Capture the cell that displays the provided text and extract its (X, Y) central coordinate. 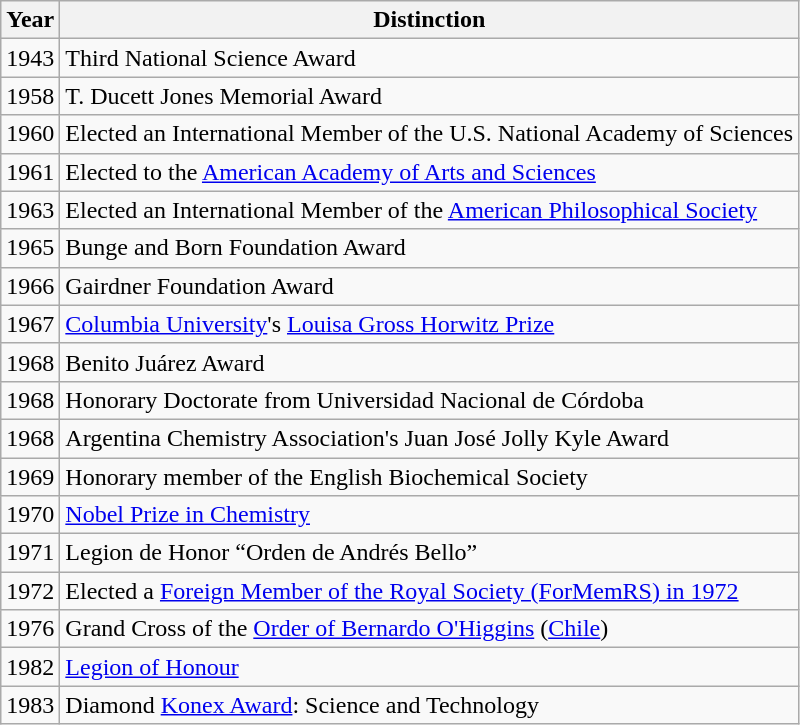
Nobel Prize in Chemistry (430, 515)
Legion de Honor “Orden de Andrés Bello” (430, 553)
1983 (30, 705)
1958 (30, 96)
Third National Science Award (430, 58)
Elected a Foreign Member of the Royal Society (ForMemRS) in 1972 (430, 591)
Argentina Chemistry Association's Juan José Jolly Kyle Award (430, 438)
Elected an International Member of the U.S. National Academy of Sciences (430, 134)
Legion of Honour (430, 667)
1982 (30, 667)
1971 (30, 553)
T. Ducett Jones Memorial Award (430, 96)
1966 (30, 286)
1943 (30, 58)
1976 (30, 629)
1970 (30, 515)
1963 (30, 210)
Bunge and Born Foundation Award (430, 248)
1965 (30, 248)
Gairdner Foundation Award (430, 286)
1969 (30, 477)
Grand Cross of the Order of Bernardo O'Higgins (Chile) (430, 629)
Year (30, 20)
Honorary member of the English Biochemical Society (430, 477)
Columbia University's Louisa Gross Horwitz Prize (430, 324)
Diamond Konex Award: Science and Technology (430, 705)
Distinction (430, 20)
Elected to the American Academy of Arts and Sciences (430, 172)
1960 (30, 134)
1961 (30, 172)
Elected an International Member of the American Philosophical Society (430, 210)
Honorary Doctorate from Universidad Nacional de Córdoba (430, 400)
Benito Juárez Award (430, 362)
1967 (30, 324)
1972 (30, 591)
